Scan for the cell matching the given text and deliver its [x, y] coordinate at center. 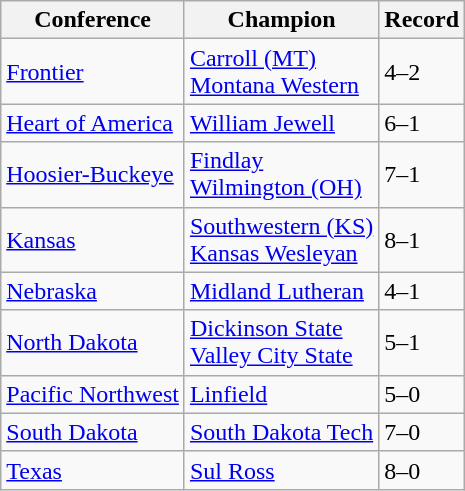
Sul Ross [281, 470]
South Dakota Tech [281, 432]
Frontier [93, 72]
4–1 [422, 291]
5–1 [422, 342]
Texas [93, 470]
6–1 [422, 123]
7–1 [422, 174]
Nebraska [93, 291]
Pacific Northwest [93, 394]
South Dakota [93, 432]
FindlayWilmington (OH) [281, 174]
7–0 [422, 432]
North Dakota [93, 342]
4–2 [422, 72]
Carroll (MT)Montana Western [281, 72]
William Jewell [281, 123]
8–1 [422, 240]
8–0 [422, 470]
Southwestern (KS)Kansas Wesleyan [281, 240]
Conference [93, 20]
Hoosier-Buckeye [93, 174]
Heart of America [93, 123]
Champion [281, 20]
Midland Lutheran [281, 291]
Kansas [93, 240]
5–0 [422, 394]
Dickinson StateValley City State [281, 342]
Record [422, 20]
Linfield [281, 394]
